Provide the (X, Y) coordinate of the cell's center where the given text is located.  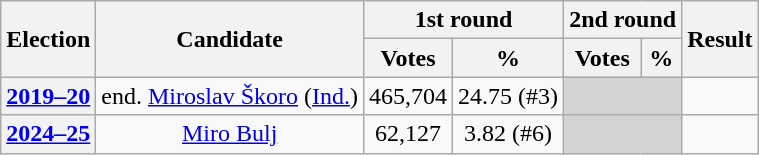
Result (720, 39)
2019–20 (48, 96)
2024–25 (48, 134)
465,704 (408, 96)
3.82 (#6) (508, 134)
end. Miroslav Škoro (Ind.) (230, 96)
Candidate (230, 39)
2nd round (623, 20)
Miro Bulj (230, 134)
24.75 (#3) (508, 96)
1st round (464, 20)
Election (48, 39)
62,127 (408, 134)
